Find where the given text appears and provide that cell's center as [X, Y] coordinate. 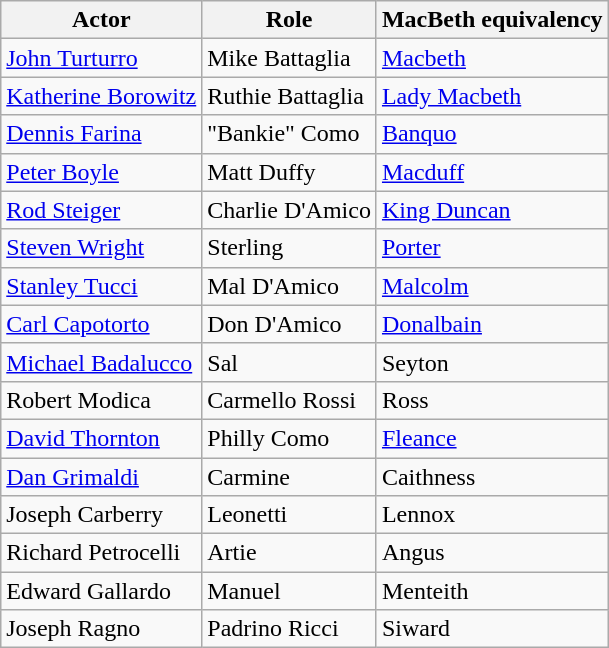
Don D'Amico [290, 324]
MacBeth equivalency [492, 20]
Peter Boyle [102, 172]
Seyton [492, 362]
Dennis Farina [102, 134]
Lennox [492, 515]
Joseph Carberry [102, 515]
Fleance [492, 438]
Philly Como [290, 438]
Joseph Ragno [102, 629]
Mike Battaglia [290, 58]
John Turturro [102, 58]
Stanley Tucci [102, 286]
Carmello Rossi [290, 400]
Macbeth [492, 58]
Dan Grimaldi [102, 477]
Actor [102, 20]
Matt Duffy [290, 172]
Caithness [492, 477]
Lady Macbeth [492, 96]
Richard Petrocelli [102, 553]
Ross [492, 400]
King Duncan [492, 210]
Siward [492, 629]
Carl Capotorto [102, 324]
Steven Wright [102, 248]
Banquo [492, 134]
Mal D'Amico [290, 286]
Edward Gallardo [102, 591]
"Bankie" Como [290, 134]
Leonetti [290, 515]
Donalbain [492, 324]
Padrino Ricci [290, 629]
Macduff [492, 172]
Ruthie Battaglia [290, 96]
David Thornton [102, 438]
Porter [492, 248]
Sal [290, 362]
Role [290, 20]
Menteith [492, 591]
Rod Steiger [102, 210]
Katherine Borowitz [102, 96]
Angus [492, 553]
Sterling [290, 248]
Malcolm [492, 286]
Artie [290, 553]
Charlie D'Amico [290, 210]
Manuel [290, 591]
Carmine [290, 477]
Michael Badalucco [102, 362]
Robert Modica [102, 400]
